Extract the (x, y) coordinate from the center of the cell holding the provided text.  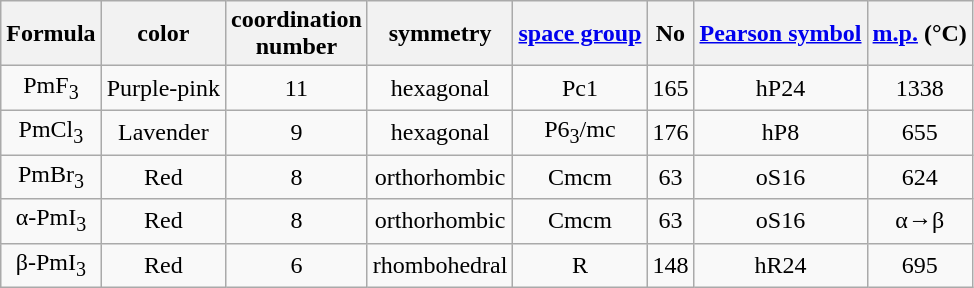
Formula (51, 34)
Pc1 (580, 88)
148 (670, 265)
rhombohedral (440, 265)
symmetry (440, 34)
α→β (920, 221)
176 (670, 132)
hR24 (780, 265)
1338 (920, 88)
11 (297, 88)
624 (920, 176)
β-PmI3 (51, 265)
9 (297, 132)
R (580, 265)
hP8 (780, 132)
Pearson symbol (780, 34)
PmF3 (51, 88)
Purple-pink (163, 88)
No (670, 34)
hP24 (780, 88)
PmCl3 (51, 132)
655 (920, 132)
PmBr3 (51, 176)
α-PmI3 (51, 221)
695 (920, 265)
P63/mc (580, 132)
coordinationnumber (297, 34)
color (163, 34)
6 (297, 265)
Lavender (163, 132)
space group (580, 34)
m.p. (°C) (920, 34)
165 (670, 88)
